From the cell containing the given text, extract its center point as (x, y) coordinate. 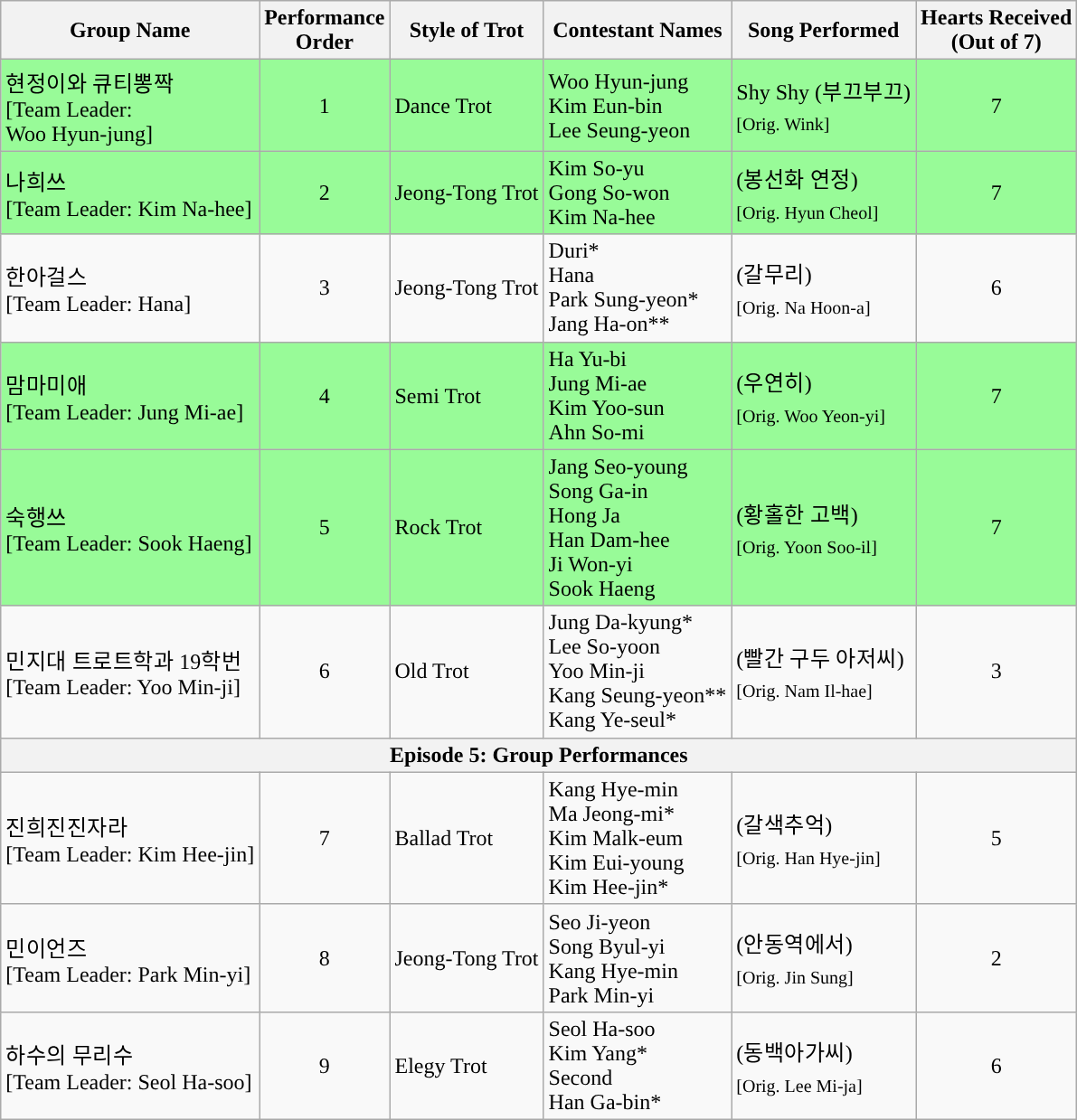
진희진진자라[Team Leader: Kim Hee-jin] (130, 838)
(봉선화 연정)[Orig. Hyun Cheol] (824, 193)
Rock Trot (467, 528)
Jang Seo-youngSong Ga-inHong JaHan Dam-heeJi Won-yiSook Haeng (638, 528)
하수의 무리수[Team Leader: Seol Ha-soo] (130, 1065)
Shy Shy (부끄부끄)[Orig. Wink] (824, 105)
Contestant Names (638, 31)
민지대 트로트학과 19학번[Team Leader: Yoo Min-ji] (130, 672)
Kang Hye-minMa Jeong-mi*Kim Malk-eumKim Eui-youngKim Hee-jin* (638, 838)
Duri*HanaPark Sung-yeon*Jang Ha-on** (638, 287)
9 (325, 1065)
4 (325, 396)
(우연히)[Orig. Woo Yeon-yi] (824, 396)
숙행쓰[Team Leader: Sook Haeng] (130, 528)
8 (325, 958)
Seo Ji-yeonSong Byul-yiKang Hye-minPark Min-yi (638, 958)
Style of Trot (467, 31)
(동백아가씨)[Orig. Lee Mi-ja] (824, 1065)
나희쓰[Team Leader: Kim Na-hee] (130, 193)
Elegy Trot (467, 1065)
1 (325, 105)
Dance Trot (467, 105)
Hearts Received(Out of 7) (997, 31)
(황홀한 고백)[Orig. Yoon Soo-il] (824, 528)
Old Trot (467, 672)
한아걸스[Team Leader: Hana] (130, 287)
(안동역에서)[Orig. Jin Sung] (824, 958)
Woo Hyun-jungKim Eun-binLee Seung-yeon (638, 105)
맘마미애[Team Leader: Jung Mi-ae] (130, 396)
Jung Da-kyung*Lee So-yoonYoo Min-jiKang Seung-yeon**Kang Ye-seul* (638, 672)
Ha Yu-biJung Mi-aeKim Yoo-sunAhn So-mi (638, 396)
(갈색추억)[Orig. Han Hye-jin] (824, 838)
Kim So-yuGong So-wonKim Na-hee (638, 193)
Ballad Trot (467, 838)
Song Performed (824, 31)
(갈무리)[Orig. Na Hoon-a] (824, 287)
Seol Ha-sooKim Yang*SecondHan Ga-bin* (638, 1065)
현정이와 큐티뽕짝[Team Leader:Woo Hyun-jung] (130, 105)
Group Name (130, 31)
민이언즈[Team Leader: Park Min-yi] (130, 958)
Episode 5: Group Performances (539, 755)
Semi Trot (467, 396)
(빨간 구두 아저씨)[Orig. Nam Il-hae] (824, 672)
PerformanceOrder (325, 31)
